Return the [X, Y] coordinate for the center point of the cell that contains the specified text.  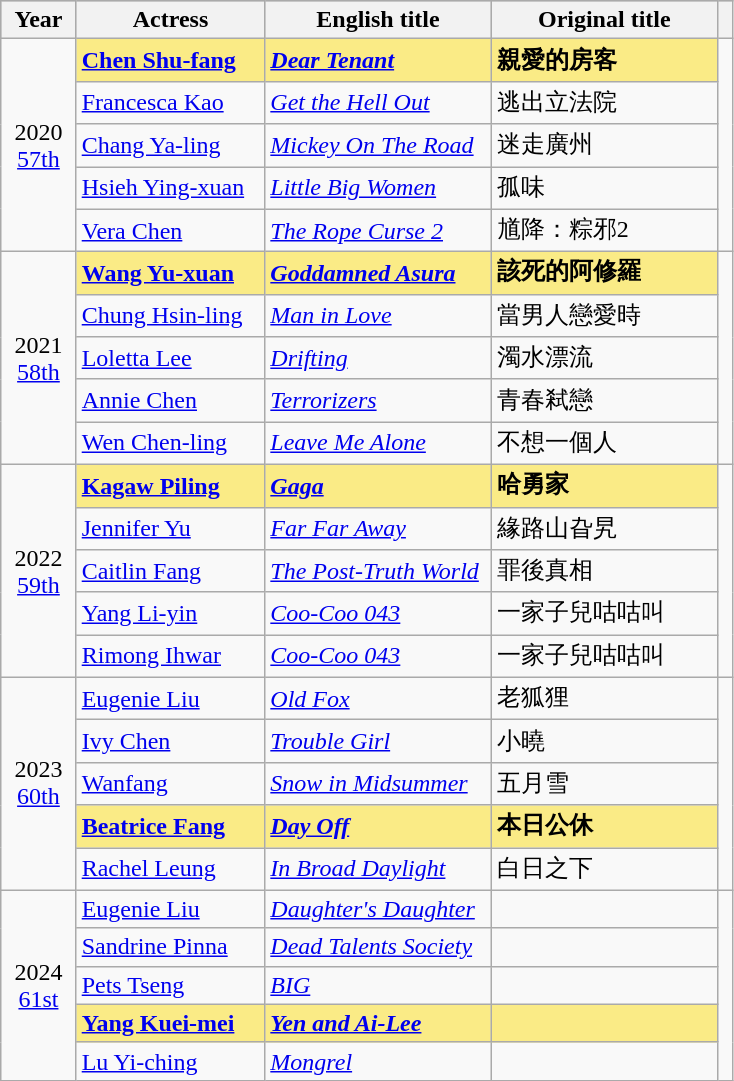
Pets Tseng [170, 985]
Terrorizers [378, 400]
Man in Love [378, 316]
202360th [38, 784]
Yang Li-yin [170, 614]
Daughter's Daughter [378, 909]
Annie Chen [170, 400]
Little Big Women [378, 188]
青春弒戀 [604, 400]
Snow in Midsummer [378, 784]
Actress [170, 20]
緣路山旮旯 [604, 528]
Beatrice Fang [170, 826]
白日之下 [604, 870]
Caitlin Fang [170, 572]
Get the Hell Out [378, 102]
Kagaw Piling [170, 486]
202057th [38, 146]
The Post-Truth World [378, 572]
Lu Yi-ching [170, 1061]
Sandrine Pinna [170, 947]
Drifting [378, 358]
Original title [604, 20]
馗降：粽邪2 [604, 230]
202461st [38, 985]
Loletta Lee [170, 358]
孤味 [604, 188]
Chen Shu-fang [170, 60]
Goddamned Asura [378, 274]
Mongrel [378, 1061]
不想一個人 [604, 444]
罪後真相 [604, 572]
Vera Chen [170, 230]
Old Fox [378, 698]
Wang Yu-xuan [170, 274]
親愛的房客 [604, 60]
濁水漂流 [604, 358]
202158th [38, 358]
老狐狸 [604, 698]
Yen and Ai-Lee [378, 1023]
Wanfang [170, 784]
Hsieh Ying-xuan [170, 188]
Year [38, 20]
當男人戀愛時 [604, 316]
Dead Talents Society [378, 947]
English title [378, 20]
哈勇家 [604, 486]
Jennifer Yu [170, 528]
該死的阿修羅 [604, 274]
In Broad Daylight [378, 870]
Far Far Away [378, 528]
Leave Me Alone [378, 444]
Trouble Girl [378, 742]
Day Off [378, 826]
Yang Kuei-mei [170, 1023]
小曉 [604, 742]
Rimong Ihwar [170, 656]
202259th [38, 570]
Chung Hsin-ling [170, 316]
The Rope Curse 2 [378, 230]
Ivy Chen [170, 742]
逃出立法院 [604, 102]
Francesca Kao [170, 102]
五月雪 [604, 784]
本日公休 [604, 826]
Chang Ya-ling [170, 146]
Dear Tenant [378, 60]
迷走廣州 [604, 146]
Mickey On The Road [378, 146]
Rachel Leung [170, 870]
Gaga [378, 486]
BIG [378, 985]
Wen Chen-ling [170, 444]
